Return the (x, y) coordinate for the center point of the cell that contains the specified text.  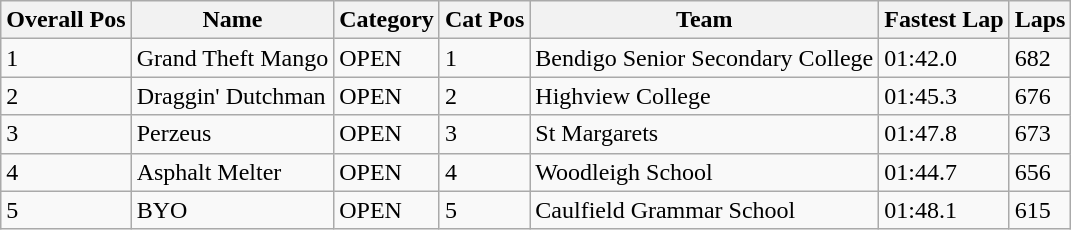
673 (1040, 134)
01:42.0 (944, 58)
BYO (232, 210)
676 (1040, 96)
Bendigo Senior Secondary College (704, 58)
Cat Pos (484, 20)
Name (232, 20)
Draggin' Dutchman (232, 96)
01:45.3 (944, 96)
Laps (1040, 20)
Perzeus (232, 134)
Fastest Lap (944, 20)
682 (1040, 58)
Highview College (704, 96)
01:47.8 (944, 134)
Woodleigh School (704, 172)
Category (387, 20)
St Margarets (704, 134)
Team (704, 20)
Caulfield Grammar School (704, 210)
01:44.7 (944, 172)
Grand Theft Mango (232, 58)
615 (1040, 210)
01:48.1 (944, 210)
656 (1040, 172)
Asphalt Melter (232, 172)
Overall Pos (66, 20)
